Pinpoint the cell where the given text exists, returning its [X, Y] midpoint coordinate. 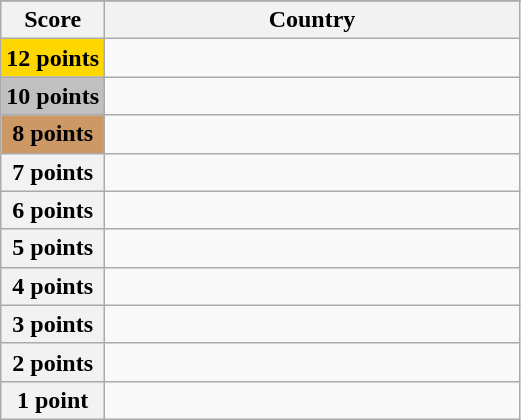
Country [312, 20]
3 points [53, 324]
10 points [53, 96]
5 points [53, 248]
Score [53, 20]
12 points [53, 58]
8 points [53, 134]
7 points [53, 172]
4 points [53, 286]
2 points [53, 362]
6 points [53, 210]
1 point [53, 400]
